Return the [X, Y] coordinate for the center point of the cell that contains the specified text.  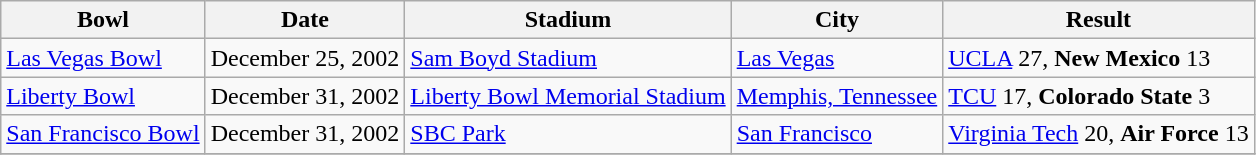
Bowl [103, 20]
Memphis, Tennessee [837, 96]
Date [305, 20]
Virginia Tech 20, Air Force 13 [1098, 134]
City [837, 20]
December 25, 2002 [305, 58]
San Francisco [837, 134]
UCLA 27, New Mexico 13 [1098, 58]
Las Vegas [837, 58]
Liberty Bowl [103, 96]
Liberty Bowl Memorial Stadium [568, 96]
Stadium [568, 20]
TCU 17, Colorado State 3 [1098, 96]
San Francisco Bowl [103, 134]
Sam Boyd Stadium [568, 58]
Las Vegas Bowl [103, 58]
Result [1098, 20]
SBC Park [568, 134]
